Provide the [x, y] coordinate of the cell's center where the given text is located.  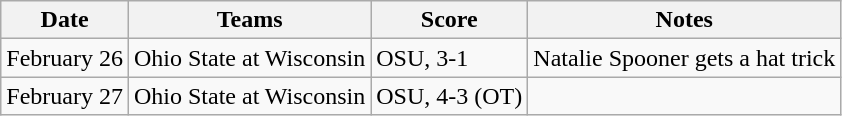
Natalie Spooner gets a hat trick [684, 58]
Teams [249, 20]
OSU, 3-1 [450, 58]
February 27 [65, 96]
Date [65, 20]
OSU, 4-3 (OT) [450, 96]
February 26 [65, 58]
Score [450, 20]
Notes [684, 20]
